Return the [x, y] coordinate for the center point of the cell that contains the specified text.  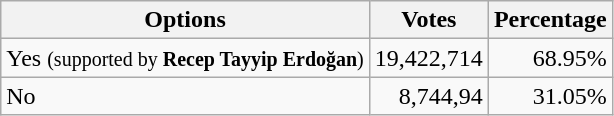
19,422,714 [428, 58]
No [186, 96]
Options [186, 20]
Percentage [550, 20]
68.95% [550, 58]
8,744,94 [428, 96]
31.05% [550, 96]
Votes [428, 20]
Yes (supported by Recep Tayyip Erdoğan) [186, 58]
